Return (X, Y) of the center of cell containing provided text 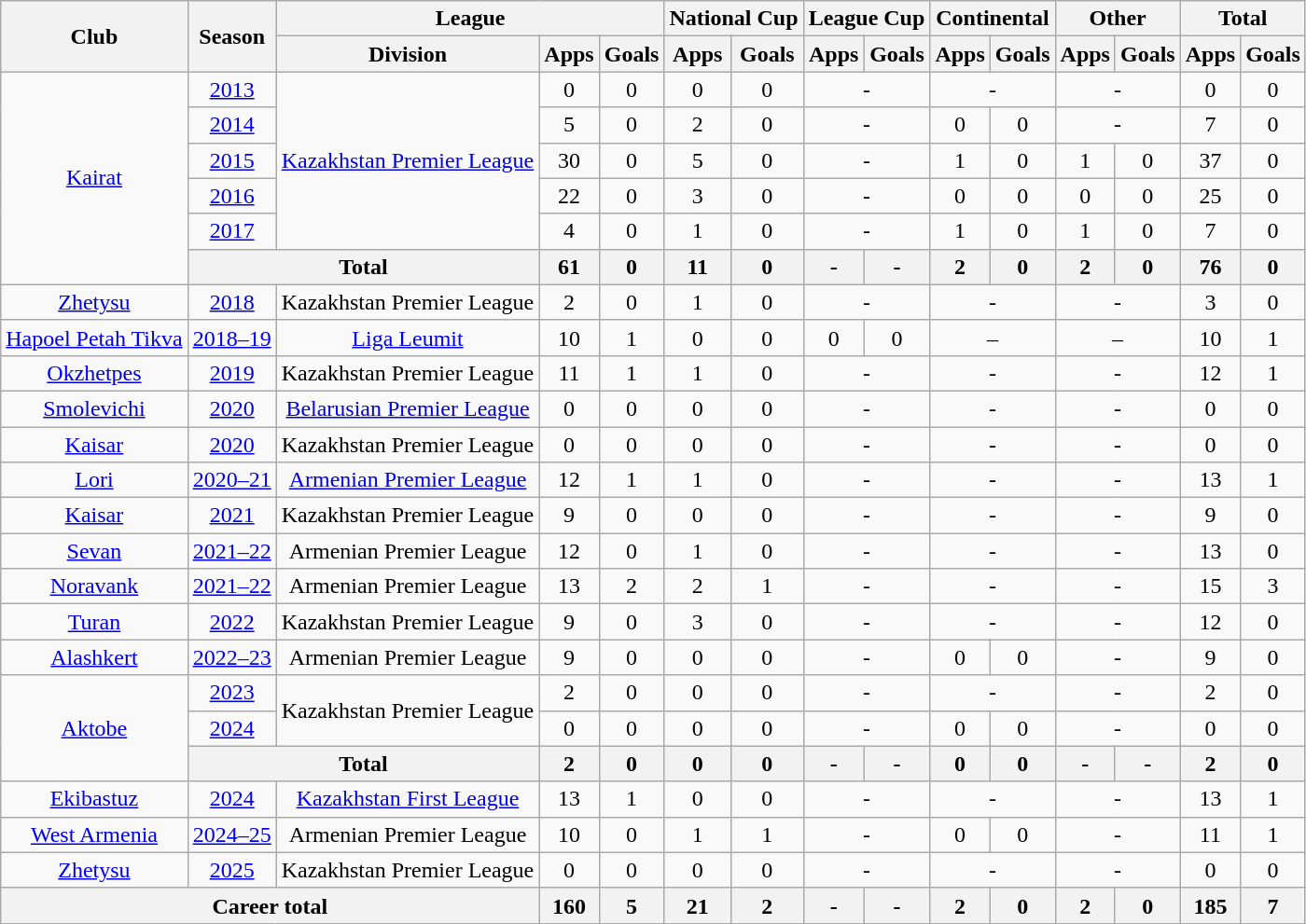
2013 (231, 90)
League Cup (867, 19)
Noravank (94, 586)
2023 (231, 693)
2018 (231, 302)
Turan (94, 622)
25 (1210, 196)
Kairat (94, 178)
2022–23 (231, 657)
21 (698, 905)
Lori (94, 480)
2021 (231, 516)
Smolevichi (94, 408)
Hapoel Petah Tikva (94, 338)
2017 (231, 231)
2024–25 (231, 834)
76 (1210, 267)
61 (569, 267)
30 (569, 160)
Season (231, 36)
Kazakhstan First League (408, 799)
Ekibastuz (94, 799)
Alashkert (94, 657)
2016 (231, 196)
15 (1210, 586)
4 (569, 231)
160 (569, 905)
2018–19 (231, 338)
Club (94, 36)
Sevan (94, 551)
Belarusian Premier League (408, 408)
National Cup (733, 19)
Liga Leumit (408, 338)
2015 (231, 160)
Division (408, 54)
2020–21 (231, 480)
League (470, 19)
2025 (231, 870)
22 (569, 196)
Okzhetpes (94, 373)
Aktobe (94, 728)
West Armenia (94, 834)
2022 (231, 622)
185 (1210, 905)
Career total (271, 905)
Continental (993, 19)
2014 (231, 125)
37 (1210, 160)
Other (1118, 19)
2019 (231, 373)
